Determine the (x, y) coordinate at the center of the cell enclosing the given text.  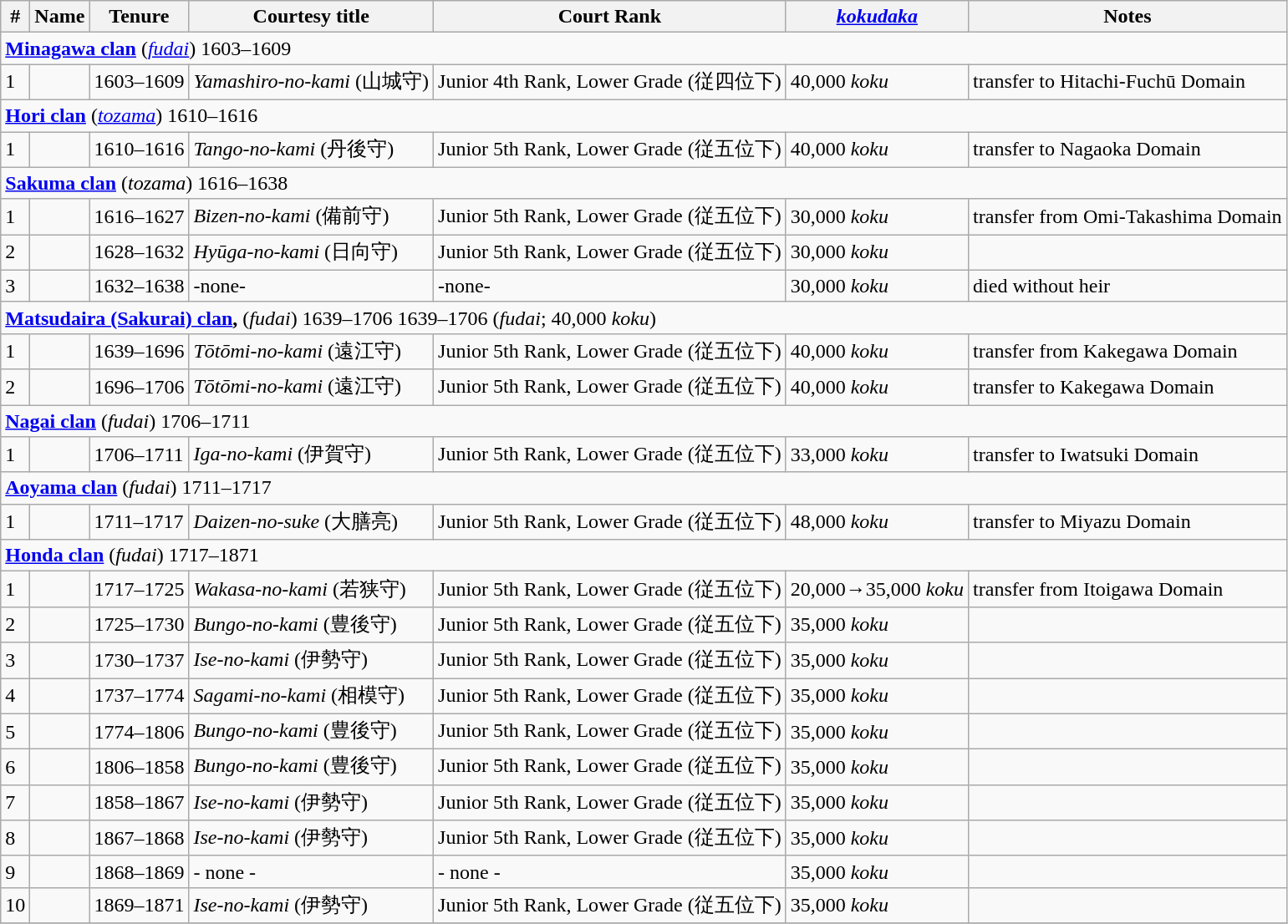
1858–1867 (139, 802)
1616–1627 (139, 217)
6 (15, 767)
1632–1638 (139, 286)
transfer to Iwatsuki Domain (1128, 454)
Tango-no-kami (丹後守) (311, 150)
1806–1858 (139, 767)
transfer to Kakegawa Domain (1128, 388)
died without heir (1128, 286)
1639–1696 (139, 351)
20,000→35,000 koku (877, 590)
Daizen-no-suke (大膳亮) (311, 521)
transfer to Hitachi-Fuchū Domain (1128, 82)
transfer from Itoigawa Domain (1128, 590)
Aoyama clan (fudai) 1711–1717 (644, 488)
1603–1609 (139, 82)
transfer to Nagaoka Domain (1128, 150)
1774–1806 (139, 732)
Sakuma clan (tozama) 1616–1638 (644, 183)
1725–1730 (139, 625)
Yamashiro-no-kami (山城守) (311, 82)
9 (15, 871)
Honda clan (fudai) 1717–1871 (644, 556)
transfer from Omi-Takashima Domain (1128, 217)
Nagai clan (fudai) 1706–1711 (644, 420)
1696–1706 (139, 388)
Iga-no-kami (伊賀守) (311, 454)
Notes (1128, 17)
5 (15, 732)
1867–1868 (139, 839)
Matsudaira (Sakurai) clan, (fudai) 1639–1706 1639–1706 (fudai; 40,000 koku) (644, 317)
7 (15, 802)
Bizen-no-kami (備前守) (311, 217)
1868–1869 (139, 871)
Tenure (139, 17)
transfer from Kakegawa Domain (1128, 351)
transfer to Miyazu Domain (1128, 521)
Wakasa-no-kami (若狭守) (311, 590)
1869–1871 (139, 906)
Junior 4th Rank, Lower Grade (従四位下) (610, 82)
4 (15, 697)
Hyūga-no-kami (日向守) (311, 252)
Sagami-no-kami (相模守) (311, 697)
8 (15, 839)
Minagawa clan (fudai) 1603–1609 (644, 48)
Court Rank (610, 17)
Name (60, 17)
1730–1737 (139, 660)
Courtesy title (311, 17)
1610–1616 (139, 150)
33,000 koku (877, 454)
Hori clan (tozama) 1610–1616 (644, 115)
1737–1774 (139, 697)
1711–1717 (139, 521)
kokudaka (877, 17)
10 (15, 906)
1717–1725 (139, 590)
1628–1632 (139, 252)
# (15, 17)
48,000 koku (877, 521)
1706–1711 (139, 454)
